Return [X, Y] of the center of cell containing provided text 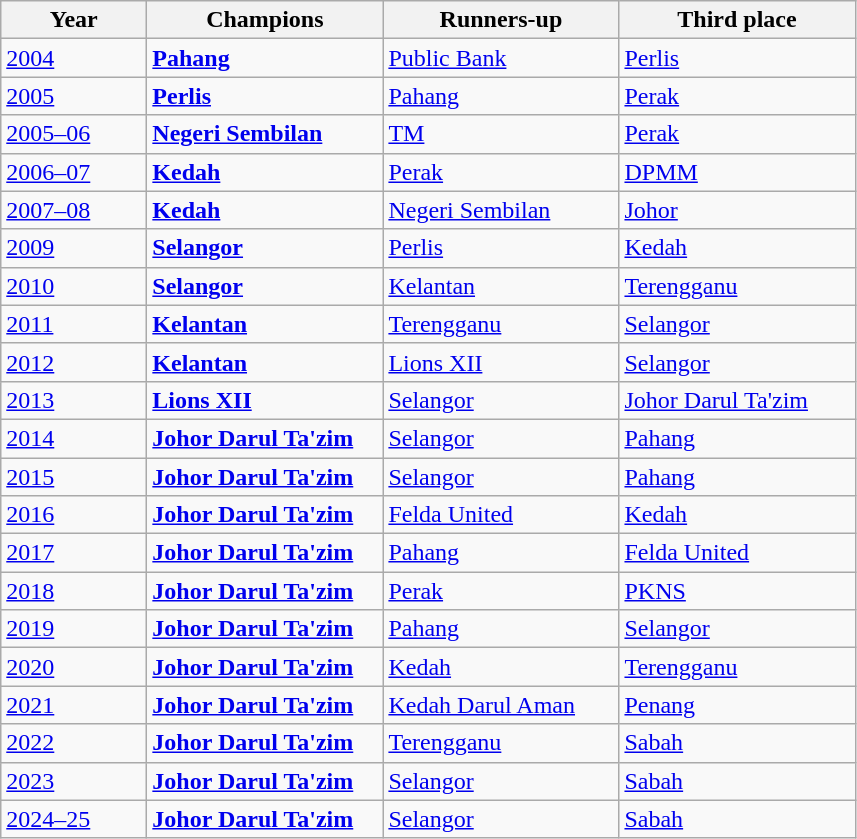
2011 [74, 324]
Champions [265, 20]
2017 [74, 553]
2021 [74, 705]
Kedah Darul Aman [501, 705]
2019 [74, 629]
Penang [737, 705]
2006–07 [74, 172]
2023 [74, 781]
2009 [74, 248]
TM [501, 134]
PKNS [737, 591]
Public Bank [501, 58]
2020 [74, 667]
2014 [74, 438]
2012 [74, 362]
2024–25 [74, 819]
Year [74, 20]
2005–06 [74, 134]
Johor [737, 210]
DPMM [737, 172]
Third place [737, 20]
2015 [74, 477]
2018 [74, 591]
2010 [74, 286]
2013 [74, 400]
Runners-up [501, 20]
2005 [74, 96]
2016 [74, 515]
2004 [74, 58]
2022 [74, 743]
2007–08 [74, 210]
